Capture the cell that displays the provided text and extract its (x, y) central coordinate. 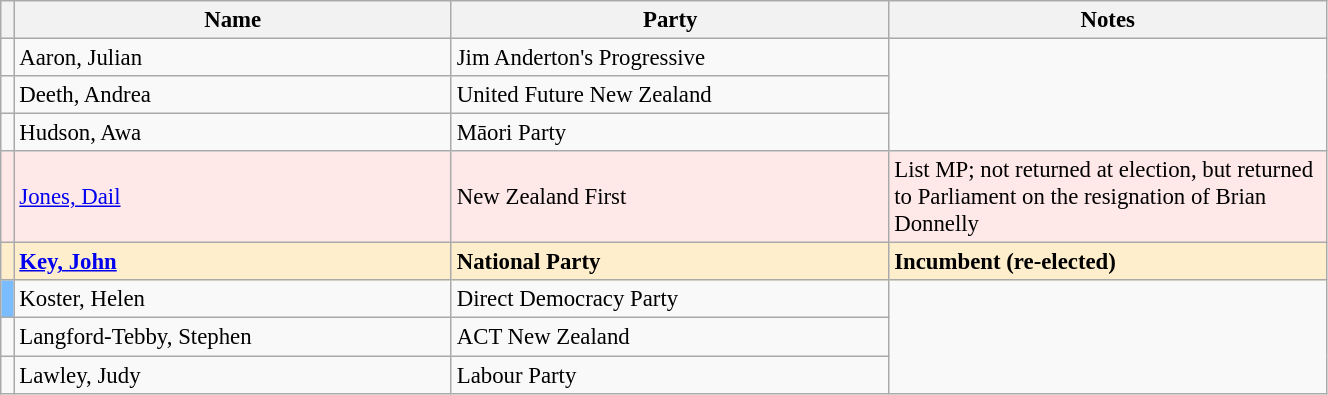
Lawley, Judy (232, 375)
National Party (670, 262)
Direct Democracy Party (670, 299)
Notes (1108, 20)
Koster, Helen (232, 299)
Langford-Tebby, Stephen (232, 337)
Party (670, 20)
United Future New Zealand (670, 95)
Jones, Dail (232, 197)
Māori Party (670, 133)
Incumbent (re-elected) (1108, 262)
Key, John (232, 262)
Name (232, 20)
Jim Anderton's Progressive (670, 58)
Hudson, Awa (232, 133)
Aaron, Julian (232, 58)
ACT New Zealand (670, 337)
List MP; not returned at election, but returned to Parliament on the resignation of Brian Donnelly (1108, 197)
Labour Party (670, 375)
Deeth, Andrea (232, 95)
New Zealand First (670, 197)
